Scan for the cell matching the given text and deliver its (x, y) coordinate at center. 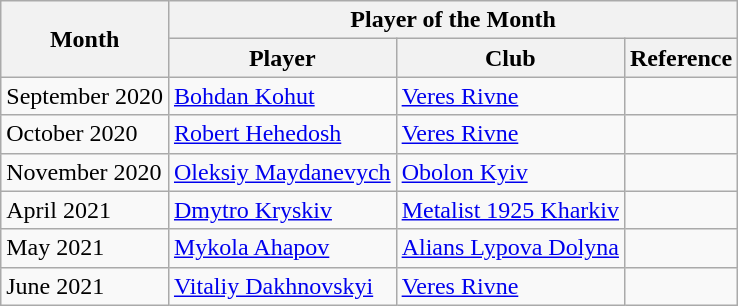
September 2020 (85, 96)
November 2020 (85, 172)
May 2021 (85, 248)
Player (282, 58)
Bohdan Kohut (282, 96)
Oleksiy Maydanevych (282, 172)
Robert Hehedosh (282, 134)
June 2021 (85, 286)
Dmytro Kryskiv (282, 210)
April 2021 (85, 210)
October 2020 (85, 134)
Vitaliy Dakhnovskyi (282, 286)
Player of the Month (452, 20)
Club (510, 58)
Month (85, 39)
Obolon Kyiv (510, 172)
Metalist 1925 Kharkiv (510, 210)
Mykola Ahapov (282, 248)
Reference (680, 58)
Alians Lypova Dolyna (510, 248)
